Find where the given text appears and provide that cell's center as (x, y) coordinate. 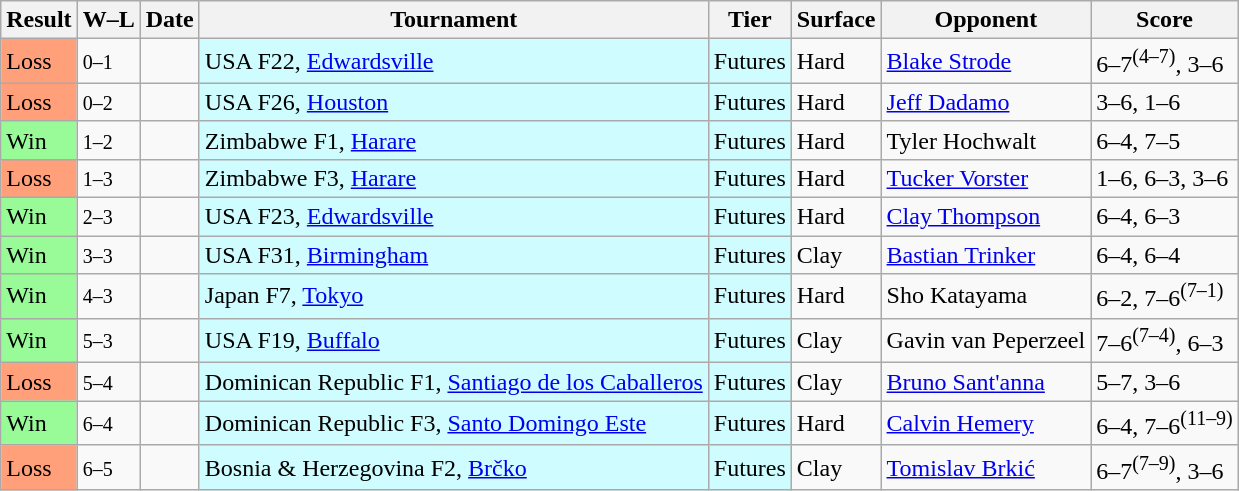
6–4, 6–3 (1165, 217)
USA F31, Birmingham (454, 255)
6–4 (108, 424)
Surface (836, 20)
0–2 (108, 102)
Bosnia & Herzegovina F2, Brčko (454, 468)
Sho Katayama (986, 296)
6–4, 7–6(11–9) (1165, 424)
5–4 (108, 382)
Clay Thompson (986, 217)
2–3 (108, 217)
Gavin van Peperzeel (986, 340)
Result (39, 20)
6–7(4–7), 3–6 (1165, 62)
Bastian Trinker (986, 255)
USA F19, Buffalo (454, 340)
0–1 (108, 62)
Jeff Dadamo (986, 102)
1–6, 6–3, 3–6 (1165, 178)
USA F22, Edwardsville (454, 62)
Score (1165, 20)
Bruno Sant'anna (986, 382)
4–3 (108, 296)
6–4, 7–5 (1165, 140)
Tucker Vorster (986, 178)
W–L (108, 20)
5–3 (108, 340)
6–5 (108, 468)
Zimbabwe F3, Harare (454, 178)
3–6, 1–6 (1165, 102)
3–3 (108, 255)
5–7, 3–6 (1165, 382)
Dominican Republic F3, Santo Domingo Este (454, 424)
Calvin Hemery (986, 424)
Opponent (986, 20)
6–4, 6–4 (1165, 255)
Japan F7, Tokyo (454, 296)
6–2, 7–6(7–1) (1165, 296)
Tomislav Brkić (986, 468)
Tier (750, 20)
1–2 (108, 140)
1–3 (108, 178)
USA F26, Houston (454, 102)
Dominican Republic F1, Santiago de los Caballeros (454, 382)
7–6(7–4), 6–3 (1165, 340)
Tyler Hochwalt (986, 140)
6–7(7–9), 3–6 (1165, 468)
Date (170, 20)
Zimbabwe F1, Harare (454, 140)
Tournament (454, 20)
USA F23, Edwardsville (454, 217)
Blake Strode (986, 62)
